Scan for the cell matching the given text and deliver its (x, y) coordinate at center. 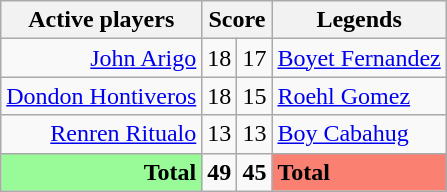
49 (220, 172)
Renren Ritualo (102, 134)
Active players (102, 20)
John Arigo (102, 58)
Dondon Hontiveros (102, 96)
Roehl Gomez (359, 96)
45 (254, 172)
Boyet Fernandez (359, 58)
Score (237, 20)
Boy Cabahug (359, 134)
15 (254, 96)
Legends (359, 20)
17 (254, 58)
